Detect which cell encompasses the target text, then output its [x, y] center coordinate. 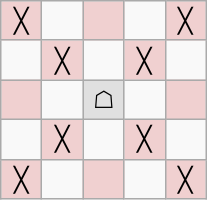
☖ [104, 100]
